From the cell containing the given text, extract its center point as [x, y] coordinate. 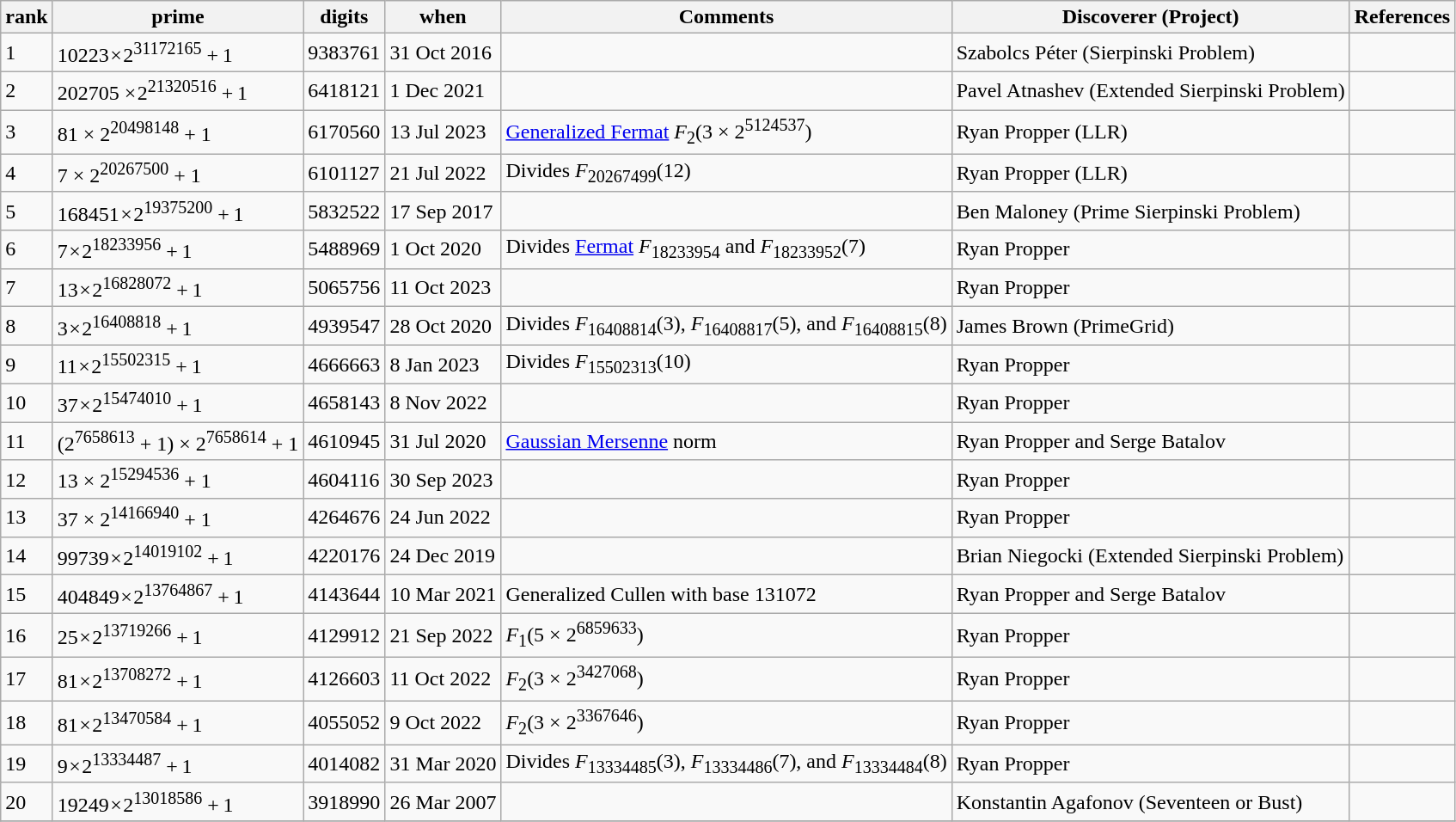
F2(3 × 23427068) [726, 679]
8 Nov 2022 [444, 402]
10 Mar 2021 [444, 595]
15 [27, 595]
16 [27, 635]
37 × 215474010 + 1 [178, 402]
4610945 [344, 442]
4055052 [344, 722]
9 Oct 2022 [444, 722]
30 Sep 2023 [444, 480]
8 Jan 2023 [444, 365]
6418121 [344, 91]
13 × 215294536 + 1 [178, 480]
26 Mar 2007 [444, 801]
19 [27, 764]
37 × 214166940 + 1 [178, 518]
404849 × 213764867 + 1 [178, 595]
3918990 [344, 801]
Comments [726, 17]
11 Oct 2022 [444, 679]
Generalized Cullen with base 131072 [726, 595]
F2(3 × 23367646) [726, 722]
168451 × 219375200 + 1 [178, 212]
14 [27, 555]
2 [27, 91]
11 [27, 442]
Divides F13334485(3), F13334486(7), and F13334484(8) [726, 764]
Gaussian Mersenne norm [726, 442]
9 × 213334487 + 1 [178, 764]
when [444, 17]
7 × 220267500 + 1 [178, 174]
Brian Niegocki (Extended Sierpinski Problem) [1150, 555]
9 [27, 365]
4220176 [344, 555]
6101127 [344, 174]
F1(5 × 26859633) [726, 635]
10 [27, 402]
Divides F15502313(10) [726, 365]
digits [344, 17]
7 × 218233956 + 1 [178, 249]
4264676 [344, 518]
6 [27, 249]
21 Jul 2022 [444, 174]
31 Oct 2016 [444, 53]
31 Mar 2020 [444, 764]
4143644 [344, 595]
18 [27, 722]
13 [27, 518]
Pavel Atnashev (Extended Sierpinski Problem) [1150, 91]
4126603 [344, 679]
James Brown (PrimeGrid) [1150, 327]
rank [27, 17]
24 Dec 2019 [444, 555]
81 × 213470584 + 1 [178, 722]
prime [178, 17]
1 Dec 2021 [444, 91]
4666663 [344, 365]
9383761 [344, 53]
Generalized Fermat F2(3 × 25124537) [726, 132]
17 [27, 679]
4939547 [344, 327]
Szabolcs Péter (Sierpinski Problem) [1150, 53]
3 × 216408818 + 1 [178, 327]
20 [27, 801]
81 × 220498148 + 1 [178, 132]
13 × 216828072 + 1 [178, 287]
1 Oct 2020 [444, 249]
5 [27, 212]
Divides F20267499(12) [726, 174]
81 × 213708272 + 1 [178, 679]
Divides F16408814(3), F16408817(5), and F16408815(8) [726, 327]
17 Sep 2017 [444, 212]
99739 × 214019102 + 1 [178, 555]
5488969 [344, 249]
202705 × 221320516 + 1 [178, 91]
4 [27, 174]
19249 × 213018586 + 1 [178, 801]
4604116 [344, 480]
References [1403, 17]
Divides Fermat F18233954 and F18233952(7) [726, 249]
6170560 [344, 132]
5065756 [344, 287]
5832522 [344, 212]
7 [27, 287]
24 Jun 2022 [444, 518]
4658143 [344, 402]
4129912 [344, 635]
3 [27, 132]
1 [27, 53]
(27658613 + 1) × 27658614 + 1 [178, 442]
25 × 213719266 + 1 [178, 635]
28 Oct 2020 [444, 327]
Konstantin Agafonov (Seventeen or Bust) [1150, 801]
11 × 215502315 + 1 [178, 365]
Discoverer (Project) [1150, 17]
31 Jul 2020 [444, 442]
4014082 [344, 764]
12 [27, 480]
10223 × 231172165 + 1 [178, 53]
21 Sep 2022 [444, 635]
Ben Maloney (Prime Sierpinski Problem) [1150, 212]
13 Jul 2023 [444, 132]
8 [27, 327]
11 Oct 2023 [444, 287]
